Capture the cell that displays the provided text and extract its (X, Y) central coordinate. 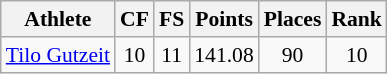
Rank (356, 19)
90 (293, 55)
CF (134, 19)
Points (224, 19)
Places (293, 19)
FS (172, 19)
11 (172, 55)
Athlete (58, 19)
Tilo Gutzeit (58, 55)
141.08 (224, 55)
